Search for the cell housing the specified text and yield its [x, y] center coordinate. 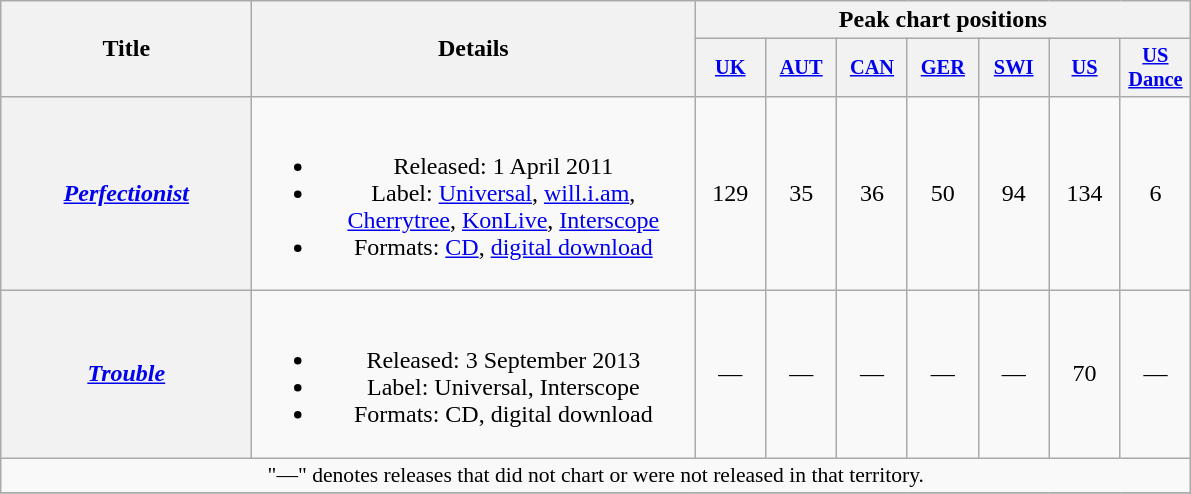
70 [1084, 374]
CAN [872, 68]
129 [730, 193]
AUT [802, 68]
US Dance [1156, 68]
GER [942, 68]
134 [1084, 193]
SWI [1014, 68]
US [1084, 68]
36 [872, 193]
Released: 1 April 2011Label: Universal, will.i.am, Cherrytree, KonLive, InterscopeFormats: CD, digital download [474, 193]
Perfectionist [126, 193]
Details [474, 49]
6 [1156, 193]
Released: 3 September 2013Label: Universal, InterscopeFormats: CD, digital download [474, 374]
"—" denotes releases that did not chart or were not released in that territory. [596, 476]
Trouble [126, 374]
Peak chart positions [943, 20]
35 [802, 193]
50 [942, 193]
Title [126, 49]
UK [730, 68]
94 [1014, 193]
